For the text-containing cell, return its midpoint in [x, y] coordinate format. 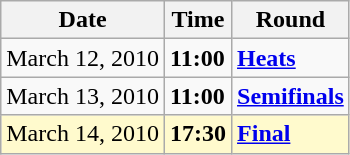
17:30 [198, 134]
Semifinals [291, 96]
Round [291, 20]
Time [198, 20]
March 14, 2010 [83, 134]
March 13, 2010 [83, 96]
Date [83, 20]
March 12, 2010 [83, 58]
Final [291, 134]
Heats [291, 58]
